Locate the cell with the specified text and output its [x, y] center coordinate. 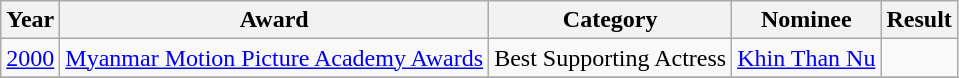
Khin Than Nu [806, 58]
Result [919, 20]
Category [610, 20]
2000 [30, 58]
Award [274, 20]
Year [30, 20]
Best Supporting Actress [610, 58]
Myanmar Motion Picture Academy Awards [274, 58]
Nominee [806, 20]
